Determine the [X, Y] coordinate at the center of the cell enclosing the given text.  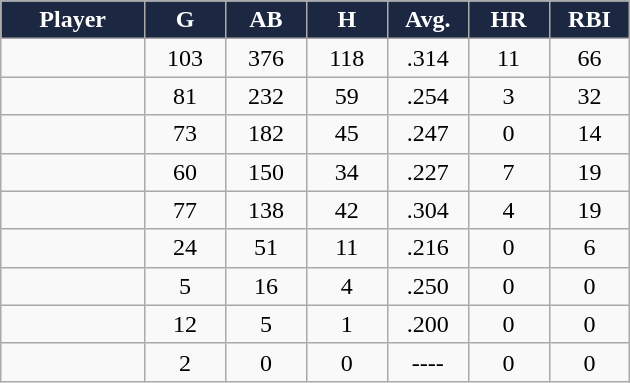
138 [266, 210]
81 [186, 96]
59 [346, 96]
77 [186, 210]
42 [346, 210]
45 [346, 134]
12 [186, 324]
.254 [428, 96]
3 [508, 96]
.250 [428, 286]
60 [186, 172]
103 [186, 58]
G [186, 20]
51 [266, 248]
2 [186, 362]
.216 [428, 248]
---- [428, 362]
Avg. [428, 20]
6 [590, 248]
.247 [428, 134]
.314 [428, 58]
.227 [428, 172]
H [346, 20]
150 [266, 172]
118 [346, 58]
376 [266, 58]
34 [346, 172]
14 [590, 134]
HR [508, 20]
.200 [428, 324]
.304 [428, 210]
AB [266, 20]
66 [590, 58]
182 [266, 134]
Player [73, 20]
73 [186, 134]
24 [186, 248]
232 [266, 96]
1 [346, 324]
16 [266, 286]
7 [508, 172]
RBI [590, 20]
32 [590, 96]
